Capture the cell that displays the provided text and extract its [x, y] central coordinate. 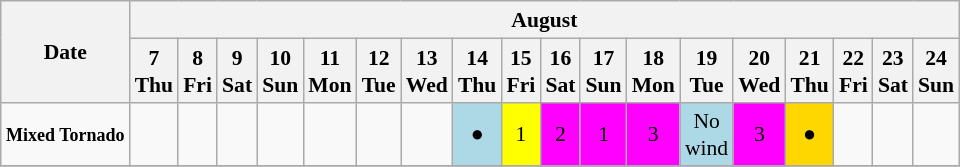
24Sun [936, 70]
18Mon [654, 70]
8Fri [198, 70]
2 [560, 134]
13Wed [427, 70]
20Wed [759, 70]
Date [66, 52]
Mixed Tornado [66, 134]
23Sat [893, 70]
9Sat [237, 70]
August [545, 20]
12Tue [379, 70]
17Sun [603, 70]
21Thu [810, 70]
11Mon [330, 70]
14Thu [478, 70]
16Sat [560, 70]
22Fri [854, 70]
10Sun [280, 70]
7Thu [154, 70]
15Fri [520, 70]
19Tue [706, 70]
Nowind [706, 134]
